From the cell containing the given text, extract its center point as [X, Y] coordinate. 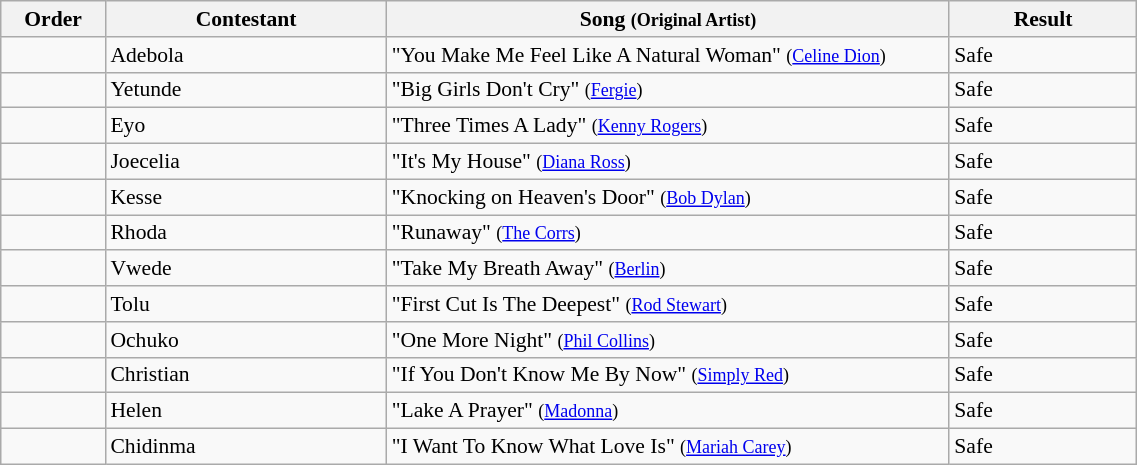
Order [54, 19]
Helen [246, 411]
Joecelia [246, 162]
"First Cut Is The Deepest" (Rod Stewart) [668, 304]
Result [1043, 19]
"Big Girls Don't Cry" (Fergie) [668, 90]
Eyo [246, 126]
"Knocking on Heaven's Door" (Bob Dylan) [668, 197]
Yetunde [246, 90]
"If You Don't Know Me By Now" (Simply Red) [668, 375]
Rhoda [246, 233]
"One More Night" (Phil Collins) [668, 340]
Adebola [246, 55]
"Three Times A Lady" (Kenny Rogers) [668, 126]
"I Want To Know What Love Is" (Mariah Carey) [668, 447]
Chidinma [246, 447]
"Lake A Prayer" (Madonna) [668, 411]
Vwede [246, 269]
"You Make Me Feel Like A Natural Woman" (Celine Dion) [668, 55]
Song (Original Artist) [668, 19]
Contestant [246, 19]
Kesse [246, 197]
"Take My Breath Away" (Berlin) [668, 269]
Ochuko [246, 340]
Tolu [246, 304]
Christian [246, 375]
"It's My House" (Diana Ross) [668, 162]
"Runaway" (The Corrs) [668, 233]
